Return the [x, y] coordinate for the center point of the cell that contains the specified text.  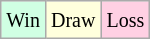
Loss [126, 20]
Draw [72, 20]
Win [24, 20]
